Search for the cell housing the specified text and yield its (X, Y) center coordinate. 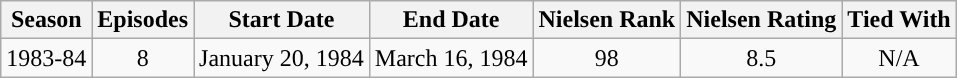
Season (46, 20)
End Date (451, 20)
Episodes (143, 20)
8 (143, 58)
N/A (899, 58)
January 20, 1984 (282, 58)
Nielsen Rating (762, 20)
Start Date (282, 20)
March 16, 1984 (451, 58)
8.5 (762, 58)
1983-84 (46, 58)
98 (607, 58)
Tied With (899, 20)
Nielsen Rank (607, 20)
